Output the (x, y) coordinate of the center of the cell containing the given text.  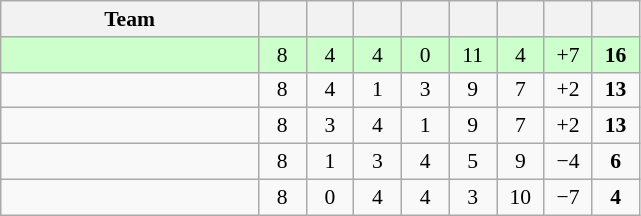
16 (616, 55)
Team (130, 19)
10 (520, 197)
−7 (568, 197)
6 (616, 162)
+7 (568, 55)
−4 (568, 162)
5 (473, 162)
11 (473, 55)
